Return the [x, y] coordinate for the center point of the cell that contains the specified text.  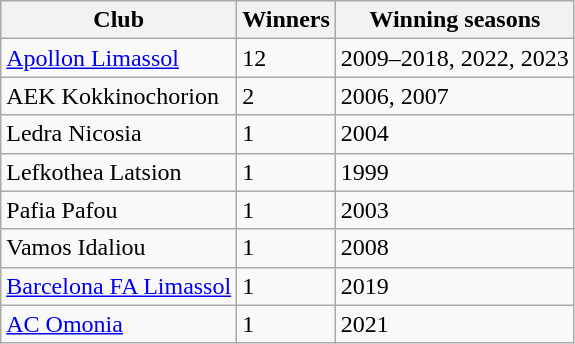
2009–2018, 2022, 2023 [454, 58]
2006, 2007 [454, 96]
Winners [286, 20]
Vamos Idaliou [119, 248]
Apollon Limassol [119, 58]
AEK Kokkinochorion [119, 96]
Club [119, 20]
2019 [454, 286]
2021 [454, 324]
2004 [454, 134]
Pafia Pafou [119, 210]
1999 [454, 172]
Barcelona FA Limassol [119, 286]
Winning seasons [454, 20]
2008 [454, 248]
2 [286, 96]
2003 [454, 210]
12 [286, 58]
Ledra Nicosia [119, 134]
AC Omonia [119, 324]
Lefkothea Latsion [119, 172]
